Locate the cell with the specified text and output its [X, Y] center coordinate. 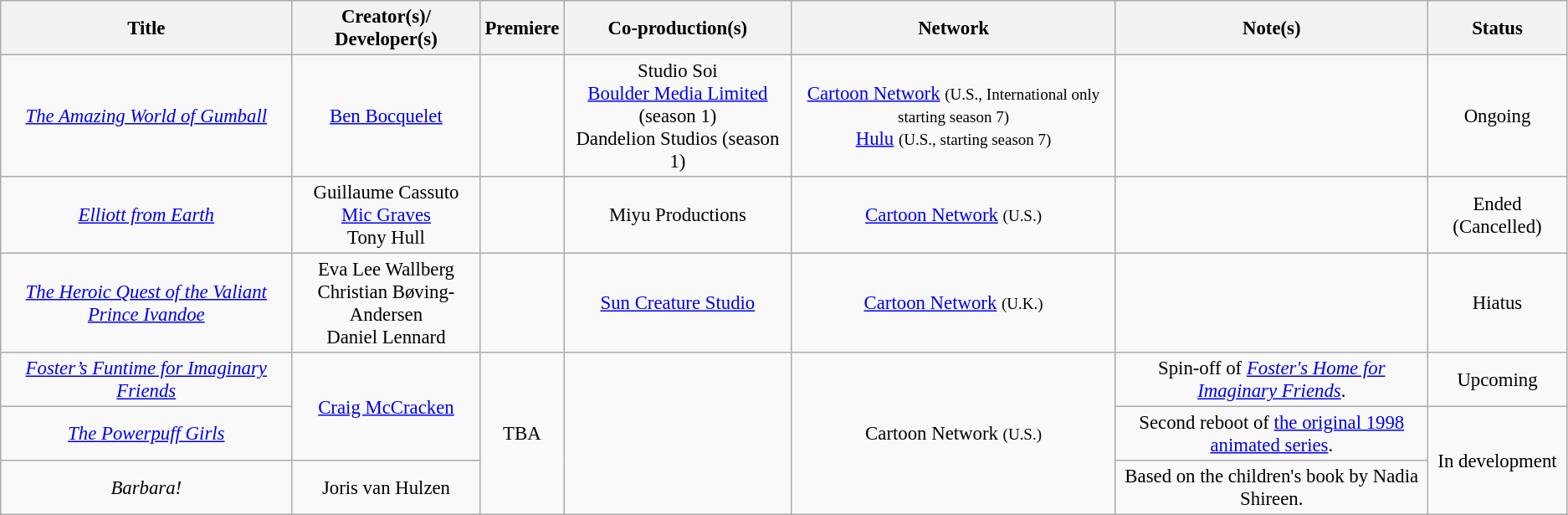
Eva Lee WallbergChristian Bøving-AndersenDaniel Lennard [387, 303]
TBA [522, 434]
Ben Bocquelet [387, 116]
Hiatus [1498, 303]
The Heroic Quest of the Valiant Prince Ivandoe [146, 303]
Note(s) [1272, 28]
Foster’s Funtime for Imaginary Friends [146, 380]
Elliott from Earth [146, 215]
Guillaume CassutoMic GravesTony Hull [387, 215]
Joris van Hulzen [387, 487]
Co-production(s) [678, 28]
Studio SoiBoulder Media Limited (season 1)Dandelion Studios (season 1) [678, 116]
Network [954, 28]
Upcoming [1498, 380]
Second reboot of the original 1998 animated series. [1272, 434]
Premiere [522, 28]
Barbara! [146, 487]
Title [146, 28]
The Powerpuff Girls [146, 434]
Craig McCracken [387, 407]
Creator(s)/Developer(s) [387, 28]
Status [1498, 28]
In development [1498, 461]
Cartoon Network (U.K.) [954, 303]
Ended (Cancelled) [1498, 215]
Ongoing [1498, 116]
Miyu Productions [678, 215]
Spin-off of Foster's Home for Imaginary Friends. [1272, 380]
The Amazing World of Gumball [146, 116]
Cartoon Network (U.S., International only starting season 7)Hulu (U.S., starting season 7) [954, 116]
Sun Creature Studio [678, 303]
Based on the children's book by Nadia Shireen. [1272, 487]
